Pinpoint the cell where the given text exists, returning its [X, Y] midpoint coordinate. 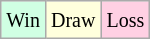
Win [24, 20]
Draw [72, 20]
Loss [126, 20]
